Capture the cell that displays the provided text and extract its (x, y) central coordinate. 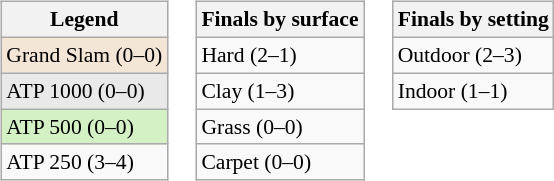
Indoor (1–1) (474, 91)
Grand Slam (0–0) (84, 55)
ATP 250 (3–4) (84, 162)
Grass (0–0) (280, 127)
Outdoor (2–3) (474, 55)
Carpet (0–0) (280, 162)
ATP 1000 (0–0) (84, 91)
Finals by setting (474, 20)
ATP 500 (0–0) (84, 127)
Finals by surface (280, 20)
Clay (1–3) (280, 91)
Hard (2–1) (280, 55)
Legend (84, 20)
